For the text-containing cell, return its midpoint in [x, y] coordinate format. 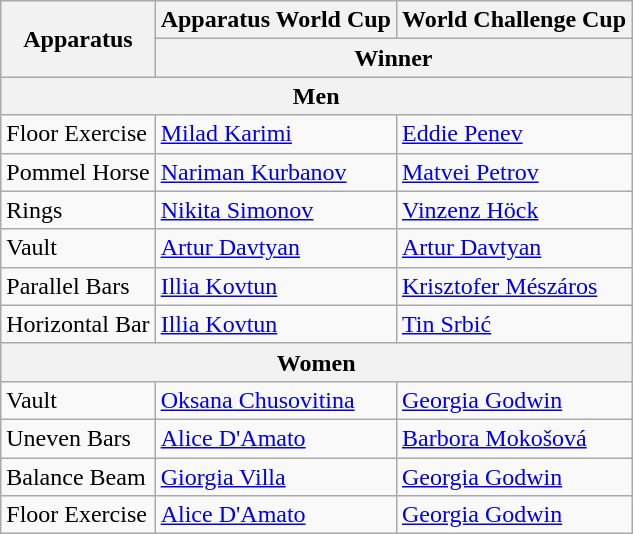
Parallel Bars [78, 286]
Matvei Petrov [514, 172]
Tin Srbić [514, 324]
Apparatus World Cup [276, 20]
Eddie Penev [514, 134]
Apparatus [78, 39]
Winner [393, 58]
Women [316, 362]
Vinzenz Höck [514, 210]
Uneven Bars [78, 438]
World Challenge Cup [514, 20]
Milad Karimi [276, 134]
Balance Beam [78, 477]
Nariman Kurbanov [276, 172]
Nikita Simonov [276, 210]
Pommel Horse [78, 172]
Barbora Mokošová [514, 438]
Giorgia Villa [276, 477]
Horizontal Bar [78, 324]
Oksana Chusovitina [276, 400]
Krisztofer Mészáros [514, 286]
Rings [78, 210]
Men [316, 96]
